Extract the [x, y] coordinate from the center of the cell holding the provided text.  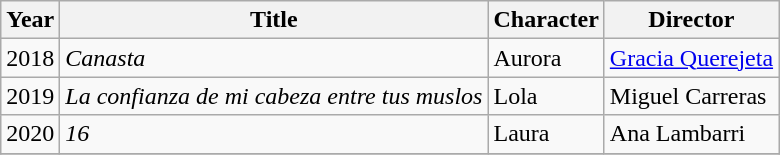
Canasta [274, 58]
Year [30, 20]
Ana Lambarri [691, 134]
Character [546, 20]
Gracia Querejeta [691, 58]
16 [274, 134]
Lola [546, 96]
La confianza de mi cabeza entre tus muslos [274, 96]
Miguel Carreras [691, 96]
2018 [30, 58]
Director [691, 20]
2020 [30, 134]
Aurora [546, 58]
Title [274, 20]
2019 [30, 96]
Laura [546, 134]
